Find where the given text appears and provide that cell's center as [x, y] coordinate. 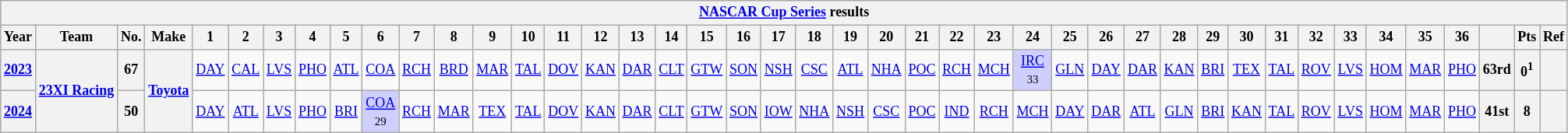
IOW [778, 112]
Year [19, 37]
2 [246, 37]
50 [131, 112]
36 [1462, 37]
11 [563, 37]
3 [279, 37]
NASCAR Cup Series results [784, 12]
26 [1107, 37]
30 [1247, 37]
2023 [19, 70]
No. [131, 37]
01 [1527, 70]
27 [1142, 37]
COA29 [380, 112]
16 [743, 37]
17 [778, 37]
23 [994, 37]
18 [814, 37]
63rd [1496, 70]
10 [528, 37]
IND [957, 112]
25 [1070, 37]
Team [76, 37]
IRC33 [1033, 70]
21 [922, 37]
COA [380, 70]
41st [1496, 112]
28 [1179, 37]
23XI Racing [76, 90]
14 [672, 37]
2024 [19, 112]
Make [168, 37]
5 [346, 37]
19 [851, 37]
31 [1281, 37]
1 [210, 37]
34 [1386, 37]
24 [1033, 37]
35 [1425, 37]
29 [1213, 37]
BRD [454, 70]
22 [957, 37]
Pts [1527, 37]
Ref [1554, 37]
6 [380, 37]
Toyota [168, 90]
20 [886, 37]
12 [601, 37]
15 [707, 37]
32 [1317, 37]
13 [637, 37]
67 [131, 70]
7 [417, 37]
CAL [246, 70]
9 [493, 37]
4 [313, 37]
33 [1350, 37]
